Scan for the cell matching the given text and deliver its (x, y) coordinate at center. 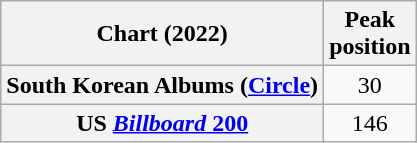
146 (370, 123)
Peakposition (370, 34)
Chart (2022) (162, 34)
30 (370, 85)
US Billboard 200 (162, 123)
South Korean Albums (Circle) (162, 85)
